From the cell containing the given text, extract its center point as [x, y] coordinate. 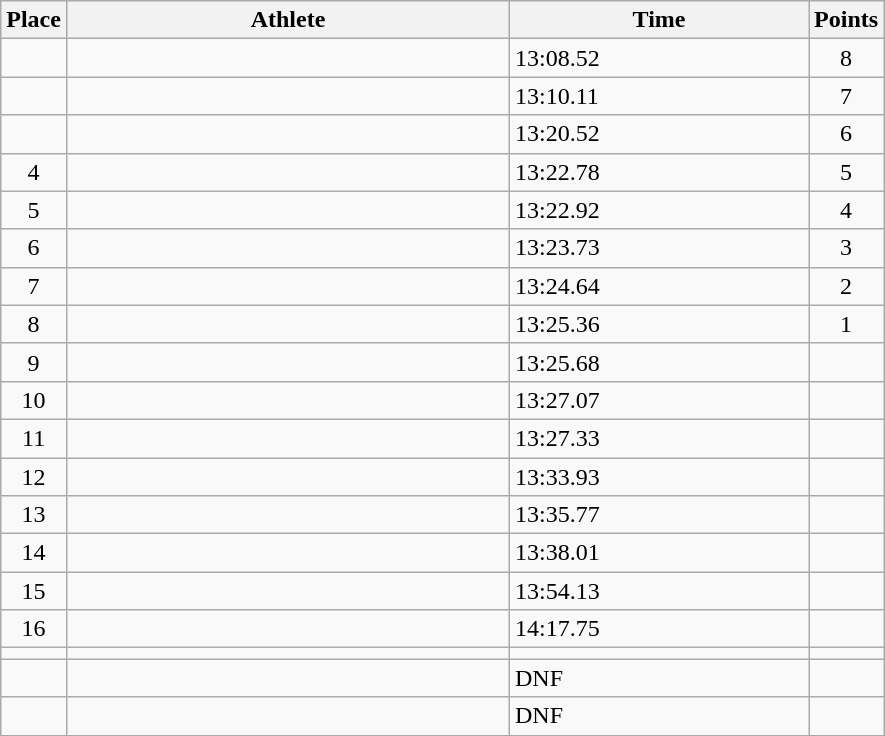
11 [34, 438]
13:33.93 [660, 477]
13:22.92 [660, 210]
13:10.11 [660, 96]
13:35.77 [660, 515]
Points [846, 20]
Time [660, 20]
13:27.07 [660, 400]
1 [846, 324]
2 [846, 286]
13:20.52 [660, 134]
13:38.01 [660, 553]
13:25.68 [660, 362]
13:27.33 [660, 438]
12 [34, 477]
13:25.36 [660, 324]
13:24.64 [660, 286]
13:23.73 [660, 248]
Athlete [288, 20]
9 [34, 362]
14:17.75 [660, 629]
13:22.78 [660, 172]
16 [34, 629]
Place [34, 20]
10 [34, 400]
13 [34, 515]
14 [34, 553]
13:54.13 [660, 591]
15 [34, 591]
3 [846, 248]
13:08.52 [660, 58]
